Detect which cell encompasses the target text, then output its (X, Y) center coordinate. 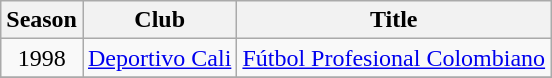
Club (159, 20)
1998 (42, 58)
Title (394, 20)
Deportivo Cali (159, 58)
Season (42, 20)
Fútbol Profesional Colombiano (394, 58)
